Locate the cell with the specified text and output its (X, Y) center coordinate. 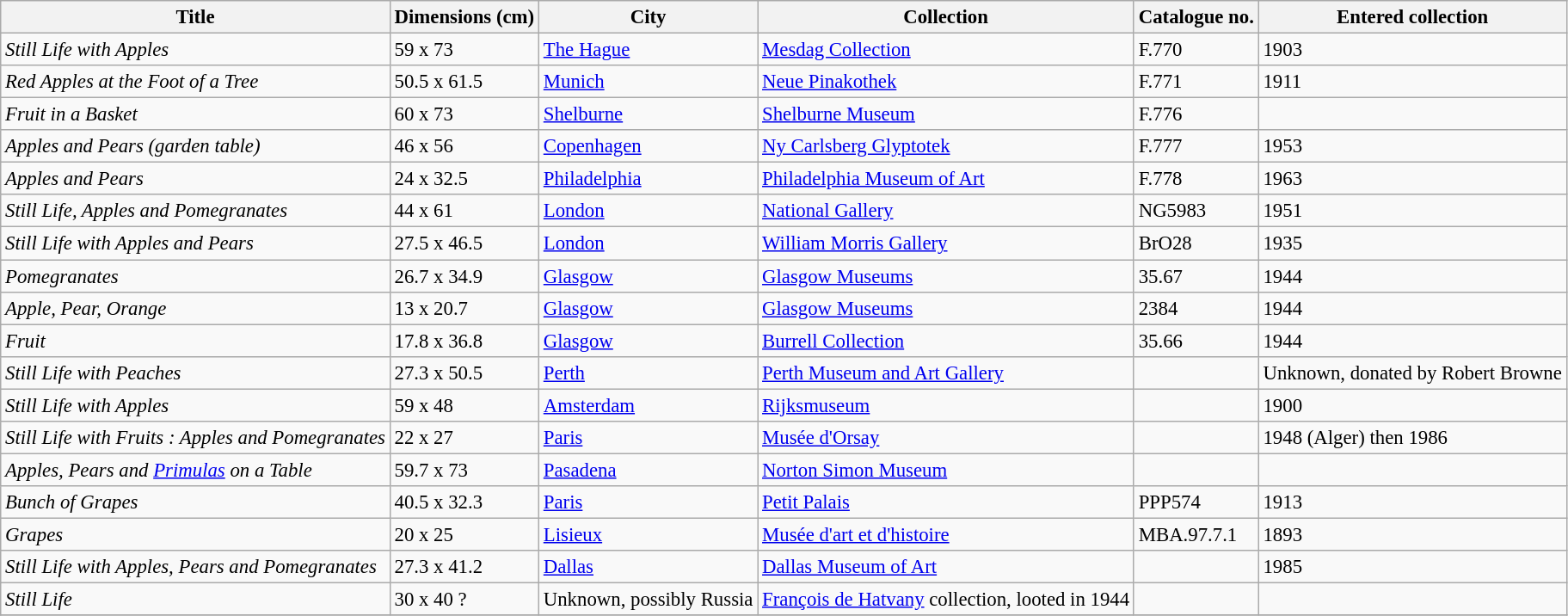
Shelburne Museum (946, 114)
44 x 61 (464, 211)
Pasadena (648, 470)
59 x 73 (464, 50)
27.3 x 41.2 (464, 567)
1900 (1412, 405)
20 x 25 (464, 534)
Unknown, donated by Robert Browne (1412, 373)
Shelburne (648, 114)
Rijksmuseum (946, 405)
Still Life, Apples and Pomegranates (196, 211)
40.5 x 32.3 (464, 502)
Amsterdam (648, 405)
46 x 56 (464, 146)
Fruit (196, 341)
MBA.97.7.1 (1196, 534)
Musée d'art et d'histoire (946, 534)
Apples and Pears (garden table) (196, 146)
Musée d'Orsay (946, 438)
BrO28 (1196, 243)
35.66 (1196, 341)
Perth (648, 373)
National Gallery (946, 211)
26.7 x 34.9 (464, 276)
Entered collection (1412, 17)
Dallas Museum of Art (946, 567)
Copenhagen (648, 146)
50.5 x 61.5 (464, 82)
Dimensions (cm) (464, 17)
22 x 27 (464, 438)
1903 (1412, 50)
Still Life with Apples and Pears (196, 243)
Petit Palais (946, 502)
Grapes (196, 534)
Apples, Pears and Primulas on a Table (196, 470)
Munich (648, 82)
F.770 (1196, 50)
27.3 x 50.5 (464, 373)
The Hague (648, 50)
NG5983 (1196, 211)
Philadelphia Museum of Art (946, 179)
2384 (1196, 308)
Apple, Pear, Orange (196, 308)
Lisieux (648, 534)
Collection (946, 17)
1911 (1412, 82)
Still Life with Fruits : Apples and Pomegranates (196, 438)
Title (196, 17)
35.67 (1196, 276)
Fruit in a Basket (196, 114)
27.5 x 46.5 (464, 243)
F.771 (1196, 82)
William Morris Gallery (946, 243)
F.776 (1196, 114)
13 x 20.7 (464, 308)
Burrell Collection (946, 341)
Perth Museum and Art Gallery (946, 373)
1913 (1412, 502)
Apples and Pears (196, 179)
Norton Simon Museum (946, 470)
François de Hatvany collection, looted in 1944 (946, 600)
Dallas (648, 567)
Still Life with Peaches (196, 373)
PPP574 (1196, 502)
24 x 32.5 (464, 179)
Bunch of Grapes (196, 502)
City (648, 17)
Pomegranates (196, 276)
59 x 48 (464, 405)
Unknown, possibly Russia (648, 600)
Mesdag Collection (946, 50)
1953 (1412, 146)
F.778 (1196, 179)
1935 (1412, 243)
1893 (1412, 534)
Ny Carlsberg Glyptotek (946, 146)
1951 (1412, 211)
Philadelphia (648, 179)
Red Apples at the Foot of a Tree (196, 82)
Neue Pinakothek (946, 82)
30 x 40 ? (464, 600)
1963 (1412, 179)
60 x 73 (464, 114)
17.8 x 36.8 (464, 341)
59.7 x 73 (464, 470)
F.777 (1196, 146)
Still Life with Apples, Pears and Pomegranates (196, 567)
1948 (Alger) then 1986 (1412, 438)
Still Life (196, 600)
Catalogue no. (1196, 17)
1985 (1412, 567)
